Identify which cell holds the provided text, then report its [X, Y] central coordinate. 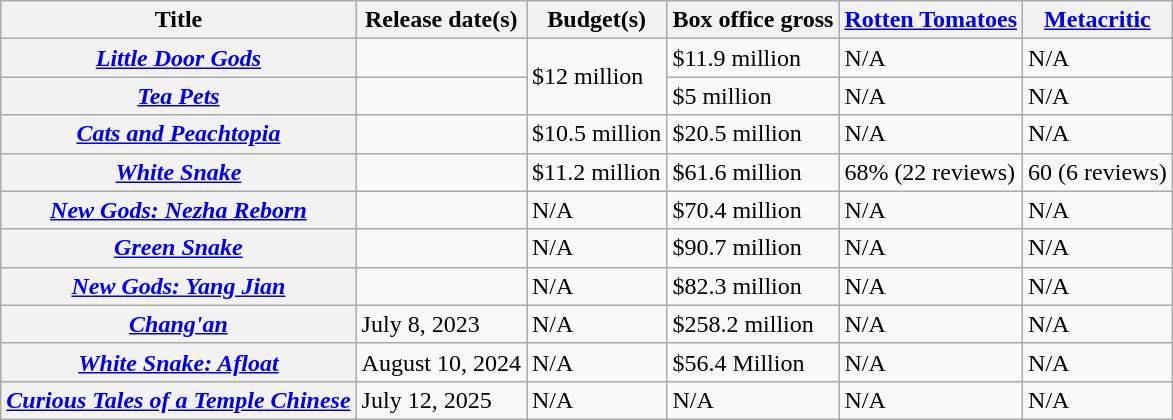
$5 million [753, 96]
$12 million [596, 77]
Green Snake [178, 248]
Tea Pets [178, 96]
Rotten Tomatoes [931, 20]
July 8, 2023 [441, 324]
Budget(s) [596, 20]
$11.2 million [596, 172]
Little Door Gods [178, 58]
68% (22 reviews) [931, 172]
White Snake [178, 172]
Metacritic [1098, 20]
White Snake: Afloat [178, 362]
$20.5 million [753, 134]
$258.2 million [753, 324]
$10.5 million [596, 134]
60 (6 reviews) [1098, 172]
Chang'an [178, 324]
$90.7 million [753, 248]
$82.3 million [753, 286]
Release date(s) [441, 20]
$56.4 Million [753, 362]
Title [178, 20]
Curious Tales of a Temple Chinese [178, 400]
July 12, 2025 [441, 400]
$70.4 million [753, 210]
$11.9 million [753, 58]
New Gods: Yang Jian [178, 286]
$61.6 million [753, 172]
August 10, 2024 [441, 362]
Box office gross [753, 20]
New Gods: Nezha Reborn [178, 210]
Cats and Peachtopia [178, 134]
